Scan for the cell matching the given text and deliver its [X, Y] coordinate at center. 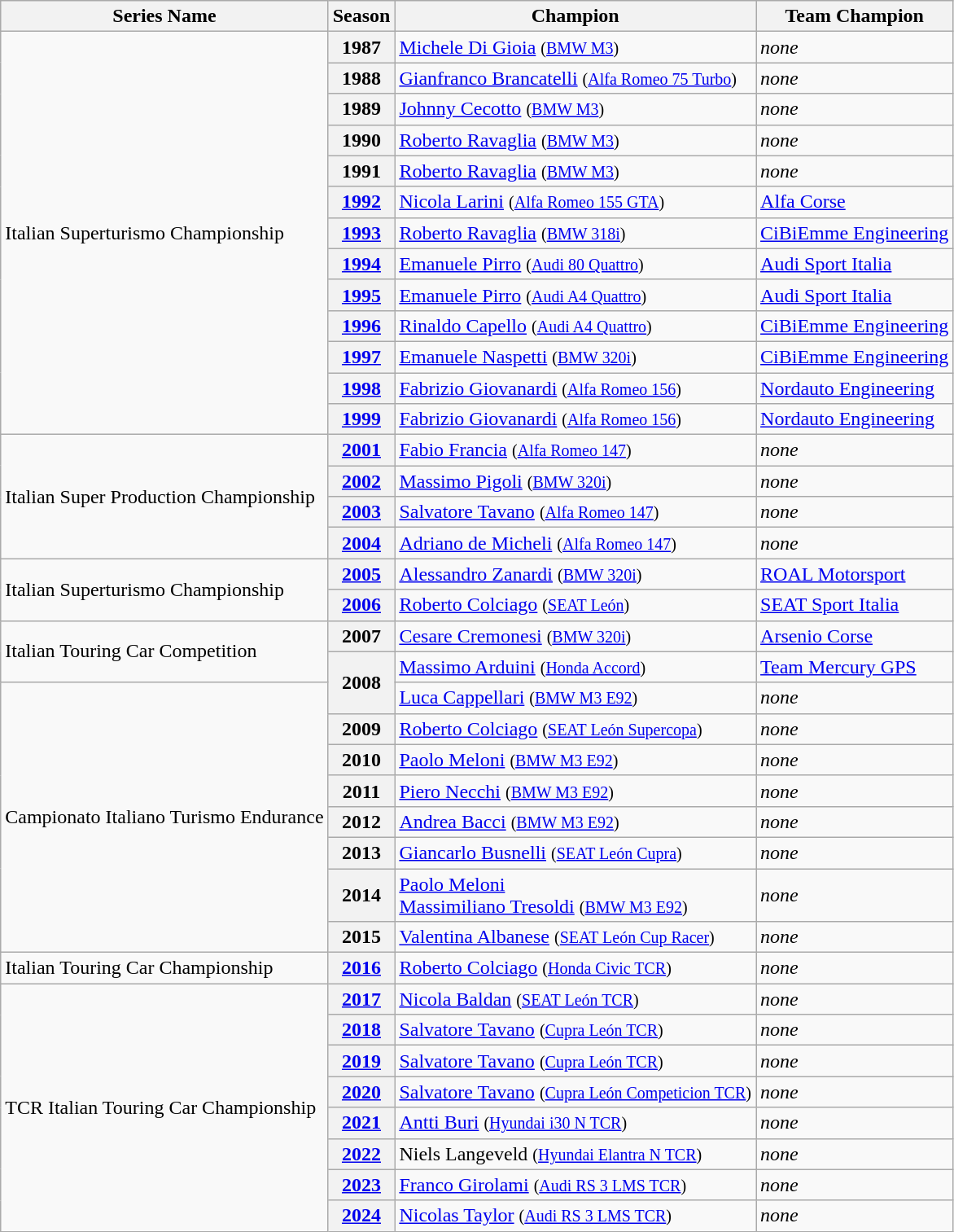
2006 [361, 605]
Paolo Meloni (BMW M3 E92) [575, 760]
Johnny Cecotto (BMW M3) [575, 109]
2020 [361, 1092]
Italian Touring Car Competition [164, 651]
Antti Buri (Hyundai i30 N TCR) [575, 1123]
Michele Di Gioia (BMW M3) [575, 47]
Franco Girolami (Audi RS 3 LMS TCR) [575, 1185]
Massimo Pigoli (BMW 320i) [575, 481]
2009 [361, 729]
2021 [361, 1123]
Alfa Corse [855, 202]
Niels Langeveld (Hyundai Elantra N TCR) [575, 1154]
2018 [361, 1030]
Gianfranco Brancatelli (Alfa Romeo 75 Turbo) [575, 78]
Luca Cappellari (BMW M3 E92) [575, 698]
Fabio Francia (Alfa Romeo 147) [575, 450]
2014 [361, 894]
1988 [361, 78]
Piero Necchi (BMW M3 E92) [575, 791]
Paolo Meloni Massimiliano Tresoldi (BMW M3 E92) [575, 894]
2023 [361, 1185]
2007 [361, 636]
2016 [361, 968]
Andrea Bacci (BMW M3 E92) [575, 822]
Nicola Larini (Alfa Romeo 155 GTA) [575, 202]
1998 [361, 388]
Valentina Albanese (SEAT León Cup Racer) [575, 937]
Roberto Ravaglia (BMW 318i) [575, 233]
Roberto Colciago (Honda Civic TCR) [575, 968]
ROAL Motorsport [855, 574]
2022 [361, 1154]
TCR Italian Touring Car Championship [164, 1107]
2015 [361, 937]
1992 [361, 202]
1993 [361, 233]
2011 [361, 791]
Emanuele Pirro (Audi 80 Quattro) [575, 264]
Adriano de Micheli (Alfa Romeo 147) [575, 543]
Roberto Colciago (SEAT León Supercopa) [575, 729]
Roberto Colciago (SEAT León) [575, 605]
2012 [361, 822]
2010 [361, 760]
2024 [361, 1216]
Italian Super Production Championship [164, 497]
1997 [361, 357]
Emanuele Naspetti (BMW 320i) [575, 357]
Season [361, 16]
Team Champion [855, 16]
2003 [361, 512]
2002 [361, 481]
Salvatore Tavano (Cupra León Competicion TCR) [575, 1092]
Italian Touring Car Championship [164, 968]
Alessandro Zanardi (BMW 320i) [575, 574]
Rinaldo Capello (Audi A4 Quattro) [575, 326]
Nicolas Taylor (Audi RS 3 LMS TCR) [575, 1216]
1996 [361, 326]
Champion [575, 16]
1995 [361, 295]
Arsenio Corse [855, 636]
1994 [361, 264]
1987 [361, 47]
Salvatore Tavano (Alfa Romeo 147) [575, 512]
Cesare Cremonesi (BMW 320i) [575, 636]
2019 [361, 1061]
Campionato Italiano Turismo Endurance [164, 818]
1989 [361, 109]
1991 [361, 171]
2008 [361, 682]
2001 [361, 450]
2013 [361, 853]
2004 [361, 543]
Team Mercury GPS [855, 667]
2005 [361, 574]
Series Name [164, 16]
Emanuele Pirro (Audi A4 Quattro) [575, 295]
Nicola Baldan (SEAT León TCR) [575, 999]
1999 [361, 419]
SEAT Sport Italia [855, 605]
1990 [361, 140]
2017 [361, 999]
Massimo Arduini (Honda Accord) [575, 667]
Giancarlo Busnelli (SEAT León Cupra) [575, 853]
